Identify which cell holds the provided text, then report its [x, y] central coordinate. 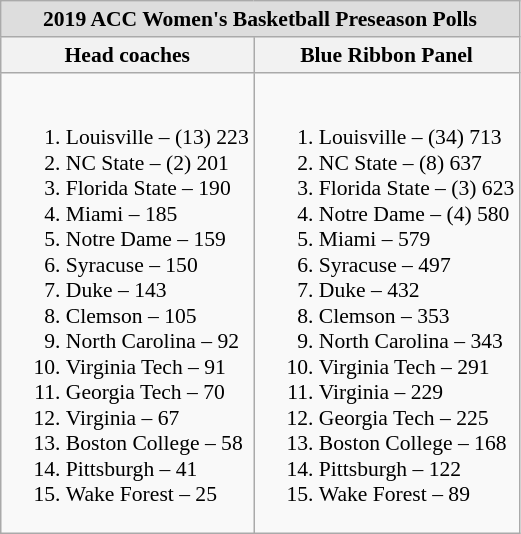
2019 ACC Women's Basketball Preseason Polls [260, 19]
Blue Ribbon Panel [387, 55]
Head coaches [128, 55]
